From the cell containing the given text, extract its center point as (x, y) coordinate. 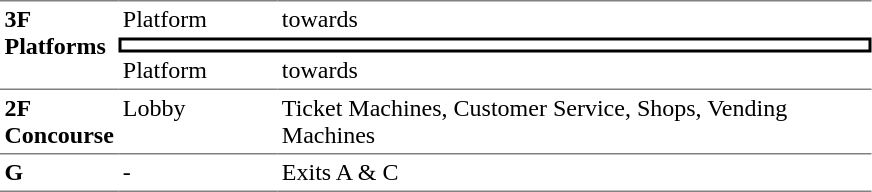
G (59, 173)
3FPlatforms (59, 44)
- (198, 173)
Exits A & C (574, 173)
Ticket Machines, Customer Service, Shops, Vending Machines (574, 121)
2FConcourse (59, 121)
Lobby (198, 121)
